Identify which cell holds the provided text, then report its (x, y) central coordinate. 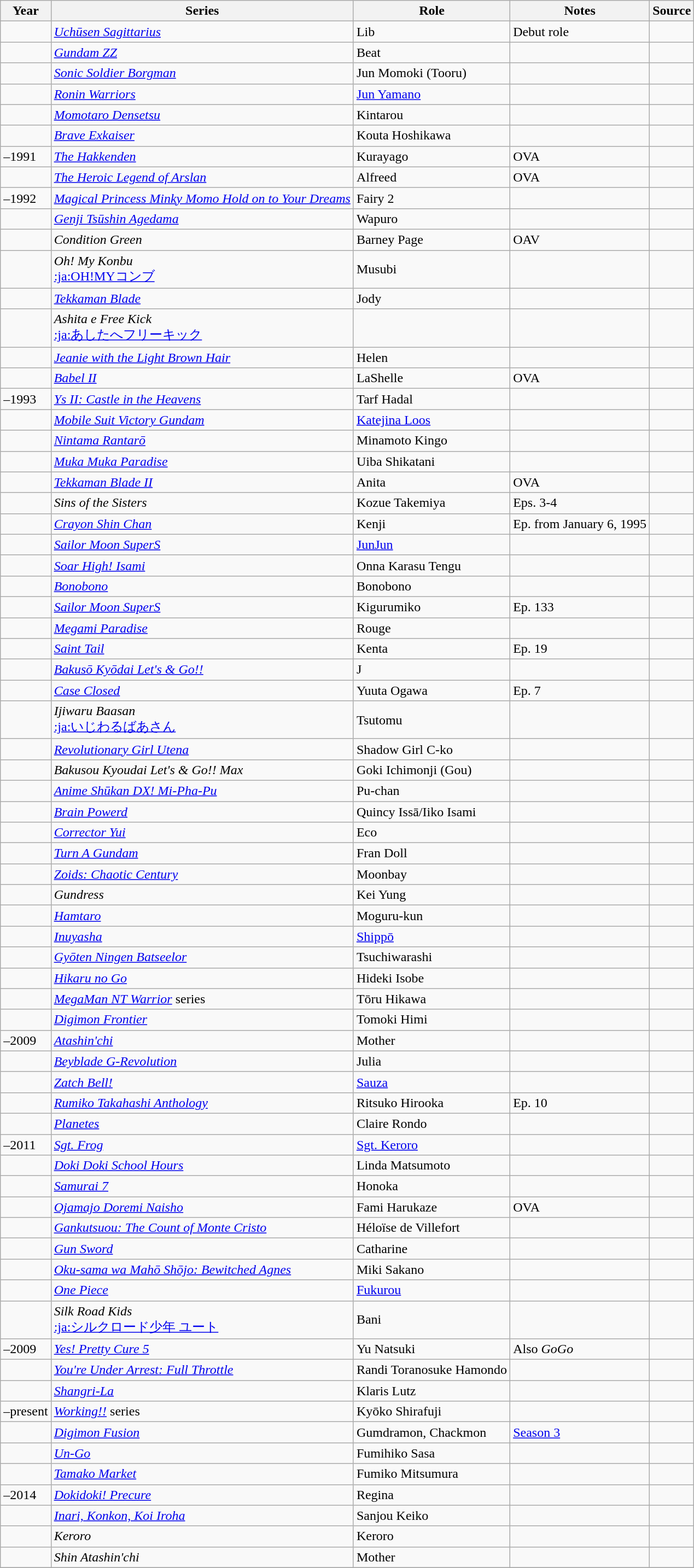
Klaris Lutz (431, 1391)
Shin Atashin'chi (202, 1557)
Ep. 133 (580, 607)
Digimon Fusion (202, 1432)
Kei Yung (431, 895)
Oh! My Konbu:ja:OH!MYコンブ (202, 270)
Kenji (431, 524)
Ep. 7 (580, 691)
Helen (431, 358)
Kozue Takemiya (431, 503)
Debut role (580, 32)
–2014 (26, 1495)
Gundress (202, 895)
Magical Princess Minky Momo Hold on to Your Dreams (202, 198)
–1993 (26, 399)
Tarf Hadal (431, 399)
Beyblade G-Revolution (202, 1061)
Sgt. Frog (202, 1144)
Quincy Issā/Iiko Isami (431, 812)
Anita (431, 482)
J (431, 670)
Bani (431, 1320)
Yuuta Ogawa (431, 691)
Working!! series (202, 1412)
Corrector Yui (202, 833)
Ys II: Castle in the Heavens (202, 399)
Ronin Warriors (202, 94)
Shadow Girl C-ko (431, 749)
JunJun (431, 545)
Brain Powerd (202, 812)
Sonic Soldier Borgman (202, 73)
Musubi (431, 270)
Gyōten Ningen Batseelor (202, 957)
Genji Tsūshin Agedama (202, 219)
Alfreed (431, 177)
Year (26, 11)
Jeanie with the Light Brown Hair (202, 358)
Katejina Loos (431, 420)
Bakusou Kyoudai Let's & Go!! Max (202, 770)
Kigurumiko (431, 607)
Silk Road Kids:ja:シルクロード少年 ユート (202, 1320)
Also GoGo (580, 1349)
Samurai 7 (202, 1186)
Barney Page (431, 239)
Inari, Konkon, Koi Iroha (202, 1516)
The Hakkenden (202, 156)
Ashita e Free Kick:ja:あしたへフリーキック (202, 328)
Kintarou (431, 115)
Uiba Shikatani (431, 461)
Jun Momoki (Tooru) (431, 73)
Héloïse de Villefort (431, 1228)
Turn A Gundam (202, 853)
You're Under Arrest: Full Throttle (202, 1370)
LaShelle (431, 378)
Zoids: Chaotic Century (202, 874)
Sins of the Sisters (202, 503)
Fami Harukaze (431, 1207)
Moonbay (431, 874)
Fukurou (431, 1290)
Catharine (431, 1249)
Hideki Isobe (431, 978)
Gumdramon, Chackmon (431, 1432)
–1991 (26, 156)
Lib (431, 32)
Source (672, 11)
Uchūsen Sagittarius (202, 32)
Ijiwaru Baasan:ja:いじわるばあさん (202, 720)
Sanjou Keiko (431, 1516)
Muka Muka Paradise (202, 461)
Regina (431, 1495)
Eps. 3-4 (580, 503)
Tamako Market (202, 1474)
Jun Yamano (431, 94)
Notes (580, 11)
Bakusō Kyōdai Let's & Go!! (202, 670)
Julia (431, 1061)
Shangri-La (202, 1391)
Brave Exkaiser (202, 136)
Tekkaman Blade (202, 299)
Sgt. Keroro (431, 1144)
Fumihiko Sasa (431, 1453)
One Piece (202, 1290)
Linda Matsumoto (431, 1166)
Tsuchiwarashi (431, 957)
Kenta (431, 649)
Case Closed (202, 691)
Sauza (431, 1082)
Megami Paradise (202, 628)
Moguru-kun (431, 916)
Ep. from January 6, 1995 (580, 524)
Yes! Pretty Cure 5 (202, 1349)
Soar High! Isami (202, 565)
Zatch Bell! (202, 1082)
Planetes (202, 1124)
MegaMan NT Warrior series (202, 999)
Ritsuko Hirooka (431, 1103)
Honoka (431, 1186)
Crayon Shin Chan (202, 524)
OAV (580, 239)
Hikaru no Go (202, 978)
Gundam ZZ (202, 52)
Babel II (202, 378)
Fumiko Mitsumura (431, 1474)
Tomoki Himi (431, 1020)
Gankutsuou: The Count of Monte Cristo (202, 1228)
Onna Karasu Tengu (431, 565)
Rumiko Takahashi Anthology (202, 1103)
Atashin'chi (202, 1040)
Tsutomu (431, 720)
Tekkaman Blade II (202, 482)
Mobile Suit Victory Gundam (202, 420)
Goki Ichimonji (Gou) (431, 770)
Beat (431, 52)
Kurayago (431, 156)
Eco (431, 833)
Anime Shūkan DX! Mi-Pha-Pu (202, 791)
Fran Doll (431, 853)
Inuyasha (202, 937)
Claire Rondo (431, 1124)
Doki Doki School Hours (202, 1166)
Ojamajo Doremi Naisho (202, 1207)
Rouge (431, 628)
Digimon Frontier (202, 1020)
Ep. 19 (580, 649)
Miki Sakano (431, 1269)
Yu Natsuki (431, 1349)
–present (26, 1412)
Season 3 (580, 1432)
Fairy 2 (431, 198)
Tōru Hikawa (431, 999)
Role (431, 11)
Saint Tail (202, 649)
Shippō (431, 937)
–2011 (26, 1144)
Oku-sama wa Mahō Shōjo: Bewitched Agnes (202, 1269)
Ep. 10 (580, 1103)
Nintama Rantarō (202, 441)
Momotaro Densetsu (202, 115)
Revolutionary Girl Utena (202, 749)
Un-Go (202, 1453)
–1992 (26, 198)
Randi Toranosuke Hamondo (431, 1370)
Hamtaro (202, 916)
Minamoto Kingo (431, 441)
The Heroic Legend of Arslan (202, 177)
Gun Sword (202, 1249)
Series (202, 11)
Kyōko Shirafuji (431, 1412)
Jody (431, 299)
Dokidoki! Precure (202, 1495)
Kouta Hoshikawa (431, 136)
Wapuro (431, 219)
Pu-chan (431, 791)
Condition Green (202, 239)
